Locate the cell with the specified text and output its (x, y) center coordinate. 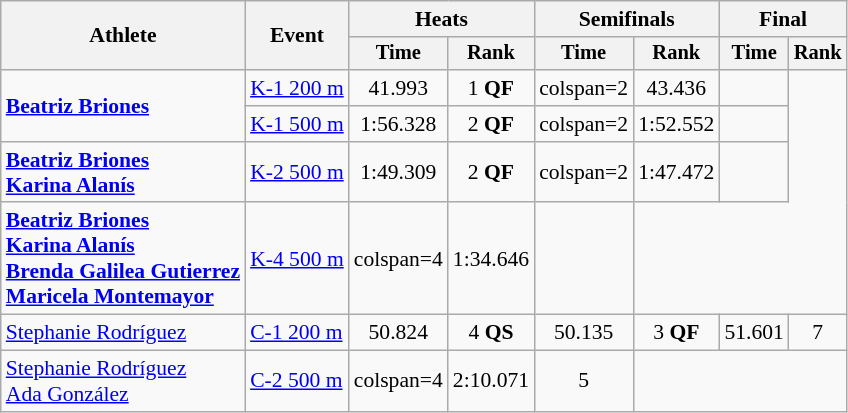
K-1 200 m (297, 88)
1 QF (491, 88)
Beatriz BrionesKarina Alanís (123, 172)
Final (782, 19)
41.993 (398, 88)
43.436 (676, 88)
Stephanie RodríguezAda González (123, 382)
Athlete (123, 36)
Beatriz Briones (123, 106)
51.601 (754, 333)
1:34.646 (491, 259)
4 QS (491, 333)
K-2 500 m (297, 172)
Heats (442, 19)
1:56.328 (398, 124)
5 (584, 382)
Event (297, 36)
50.135 (584, 333)
50.824 (398, 333)
3 QF (676, 333)
Stephanie Rodríguez (123, 333)
C-1 200 m (297, 333)
1:49.309 (398, 172)
1:52.552 (676, 124)
Beatriz BrionesKarina AlanísBrenda Galilea GutierrezMaricela Montemayor (123, 259)
Semifinals (626, 19)
C-2 500 m (297, 382)
K-1 500 m (297, 124)
K-4 500 m (297, 259)
1:47.472 (676, 172)
7 (818, 333)
2:10.071 (491, 382)
